Identify which cell holds the provided text, then report its [X, Y] central coordinate. 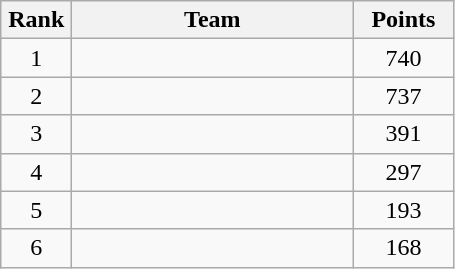
391 [404, 134]
Rank [36, 20]
6 [36, 248]
168 [404, 248]
1 [36, 58]
740 [404, 58]
193 [404, 210]
5 [36, 210]
Team [212, 20]
2 [36, 96]
4 [36, 172]
3 [36, 134]
Points [404, 20]
737 [404, 96]
297 [404, 172]
